Return (X, Y) of the center of cell containing provided text 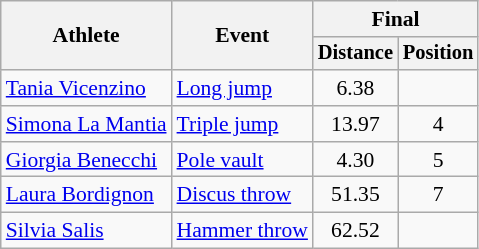
13.97 (356, 124)
5 (438, 160)
Tania Vicenzino (86, 88)
Event (242, 36)
Position (438, 54)
51.35 (356, 195)
4 (438, 124)
Pole vault (242, 160)
Hammer throw (242, 231)
4.30 (356, 160)
7 (438, 195)
Long jump (242, 88)
62.52 (356, 231)
Giorgia Benecchi (86, 160)
Silvia Salis (86, 231)
6.38 (356, 88)
Distance (356, 54)
Simona La Mantia (86, 124)
Laura Bordignon (86, 195)
Triple jump (242, 124)
Athlete (86, 36)
Discus throw (242, 195)
Final (396, 19)
